Capture the cell that displays the provided text and extract its (X, Y) central coordinate. 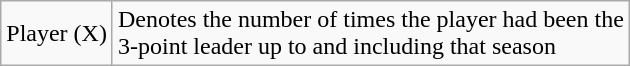
Player (X) (57, 34)
Denotes the number of times the player had been the3-point leader up to and including that season (370, 34)
